Return [X, Y] of the center of cell containing provided text 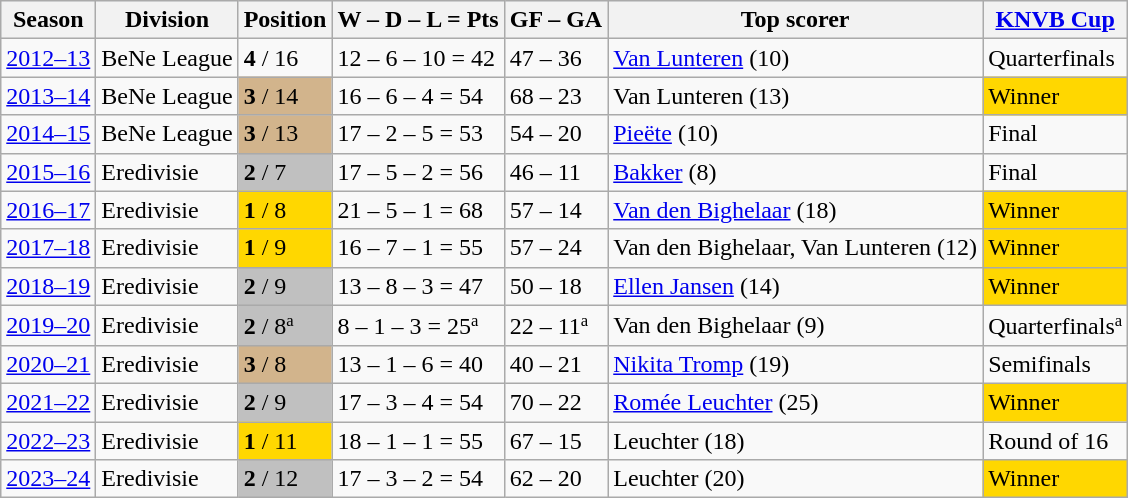
GF – GA [556, 20]
57 – 24 [556, 248]
54 – 20 [556, 134]
3 / 14 [285, 96]
2023–24 [48, 479]
Pieëte (10) [796, 134]
57 – 14 [556, 210]
17 – 3 – 2 = 54 [418, 479]
50 – 18 [556, 286]
Van Lunteren (10) [796, 58]
1 / 11 [285, 441]
Quarterfinals [1056, 58]
Season [48, 20]
Round of 16 [1056, 441]
Romée Leuchter (25) [796, 403]
2 / 7 [285, 172]
Van Lunteren (13) [796, 96]
2 / 8a [285, 325]
17 – 2 – 5 = 53 [418, 134]
2012–13 [48, 58]
Division [167, 20]
W – D – L = Pts [418, 20]
2022–23 [48, 441]
17 – 5 – 2 = 56 [418, 172]
8 – 1 – 3 = 25a [418, 325]
Bakker (8) [796, 172]
3 / 8 [285, 364]
Top scorer [796, 20]
Semifinals [1056, 364]
13 – 8 – 3 = 47 [418, 286]
13 – 1 – 6 = 40 [418, 364]
Quarterfinalsa [1056, 325]
2020–21 [48, 364]
17 – 3 – 4 = 54 [418, 403]
70 – 22 [556, 403]
40 – 21 [556, 364]
2016–17 [48, 210]
2018–19 [48, 286]
68 – 23 [556, 96]
16 – 7 – 1 = 55 [418, 248]
2015–16 [48, 172]
Nikita Tromp (19) [796, 364]
67 – 15 [556, 441]
Position [285, 20]
2017–18 [48, 248]
1 / 9 [285, 248]
2013–14 [48, 96]
2019–20 [48, 325]
Van den Bighelaar (18) [796, 210]
1 / 8 [285, 210]
47 – 36 [556, 58]
Ellen Jansen (14) [796, 286]
16 – 6 – 4 = 54 [418, 96]
Leuchter (18) [796, 441]
4 / 16 [285, 58]
2021–22 [48, 403]
46 – 11 [556, 172]
21 – 5 – 1 = 68 [418, 210]
KNVB Cup [1056, 20]
18 – 1 – 1 = 55 [418, 441]
2 / 12 [285, 479]
Van den Bighelaar, Van Lunteren (12) [796, 248]
22 – 11a [556, 325]
Van den Bighelaar (9) [796, 325]
Leuchter (20) [796, 479]
3 / 13 [285, 134]
12 – 6 – 10 = 42 [418, 58]
2014–15 [48, 134]
62 – 20 [556, 479]
